Search for the cell housing the specified text and yield its (X, Y) center coordinate. 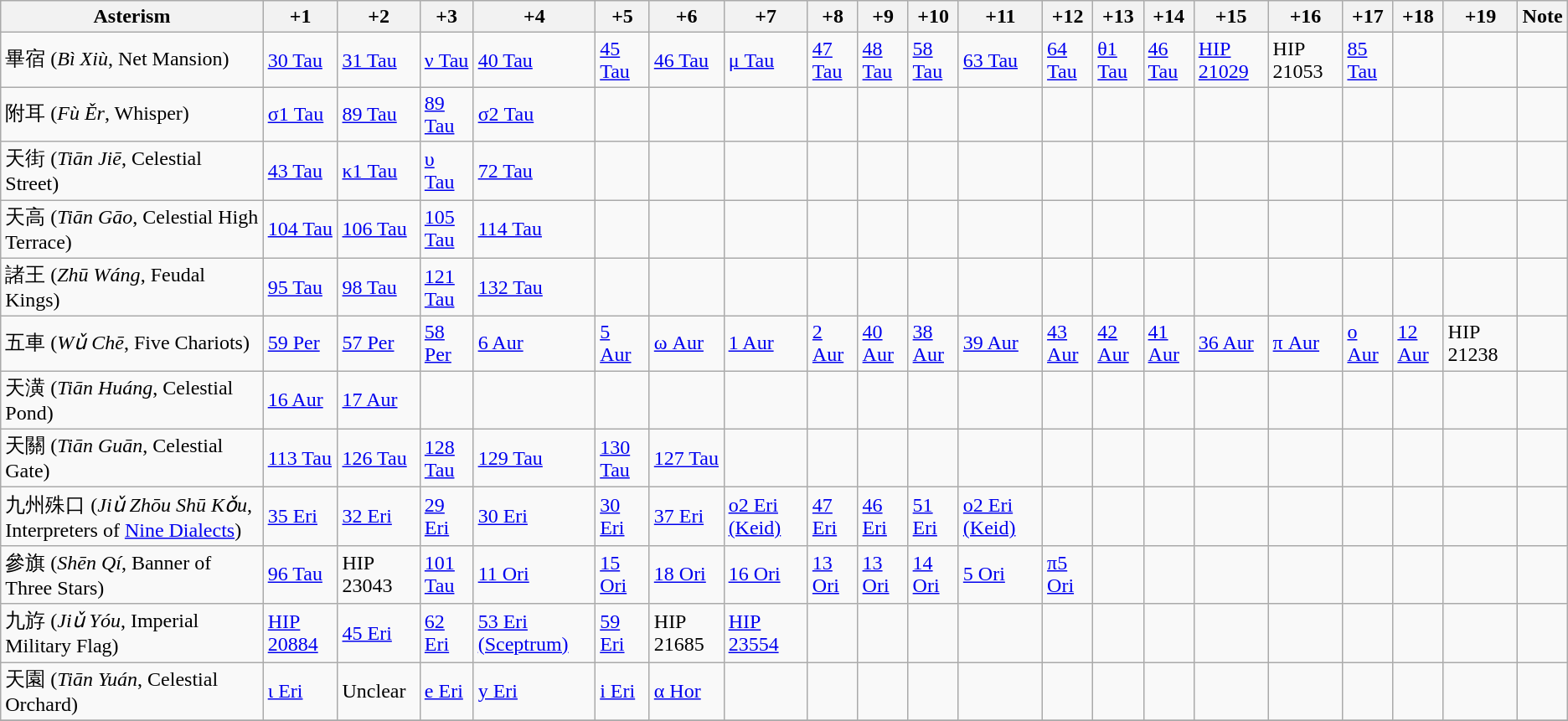
+6 (687, 17)
15 Ori (623, 574)
11 Ori (534, 574)
+9 (883, 17)
HIP 21685 (687, 633)
+2 (379, 17)
38 Aur (933, 343)
36 Aur (1231, 343)
12 Aur (1418, 343)
畢宿 (Bì Xiù, Net Mansion) (132, 60)
98 Tau (379, 287)
ι Eri (300, 691)
HIP 23043 (379, 574)
5 Aur (623, 343)
101 Tau (446, 574)
42 Aur (1118, 343)
σ1 Tau (300, 114)
+14 (1168, 17)
47 Tau (833, 60)
+19 (1481, 17)
ω Aur (687, 343)
+8 (833, 17)
132 Tau (534, 287)
九州殊口 (Jiǔ Zhōu Shū Kǒu, Interpreters of Nine Dialects) (132, 517)
天關 (Tiān Guān, Celestial Gate) (132, 458)
46 Eri (883, 517)
i Eri (623, 691)
39 Aur (1000, 343)
128 Tau (446, 458)
43 Aur (1068, 343)
HIP 21053 (1305, 60)
127 Tau (687, 458)
48 Tau (883, 60)
16 Aur (300, 400)
43 Tau (300, 171)
51 Eri (933, 517)
π5 Ori (1068, 574)
HIP 23554 (766, 633)
+10 (933, 17)
Asterism (132, 17)
5 Ori (1000, 574)
64 Tau (1068, 60)
HIP 21238 (1481, 343)
天街 (Tiān Jiē, Celestial Street) (132, 171)
諸王 (Zhū Wáng, Feudal Kings) (132, 287)
天高 (Tiān Gāo, Celestial High Terrace) (132, 229)
e Eri (446, 691)
35 Eri (300, 517)
θ1 Tau (1118, 60)
五車 (Wǔ Chē, Five Chariots) (132, 343)
113 Tau (300, 458)
41 Aur (1168, 343)
37 Eri (687, 517)
57 Per (379, 343)
58 Tau (933, 60)
+7 (766, 17)
105 Tau (446, 229)
+5 (623, 17)
40 Aur (883, 343)
59 Per (300, 343)
130 Tau (623, 458)
121 Tau (446, 287)
31 Tau (379, 60)
九斿 (Jiǔ Yóu, Imperial Military Flag) (132, 633)
+3 (446, 17)
1 Aur (766, 343)
HIP 20884 (300, 633)
45 Tau (623, 60)
62 Eri (446, 633)
16 Ori (766, 574)
2 Aur (833, 343)
μ Tau (766, 60)
天潢 (Tiān Huáng, Celestial Pond) (132, 400)
Unclear (379, 691)
85 Tau (1368, 60)
129 Tau (534, 458)
ο Aur (1368, 343)
σ2 Tau (534, 114)
天園 (Tiān Yuán, Celestial Orchard) (132, 691)
58 Per (446, 343)
附耳 (Fù Ěr, Whisper) (132, 114)
+1 (300, 17)
+17 (1368, 17)
106 Tau (379, 229)
ν Tau (446, 60)
HIP 21029 (1231, 60)
6 Aur (534, 343)
κ1 Tau (379, 171)
96 Tau (300, 574)
32 Eri (379, 517)
+11 (1000, 17)
18 Ori (687, 574)
Note (1543, 17)
參旗 (Shēn Qí, Banner of Three Stars) (132, 574)
π Aur (1305, 343)
63 Tau (1000, 60)
α Hor (687, 691)
+15 (1231, 17)
72 Tau (534, 171)
+16 (1305, 17)
126 Tau (379, 458)
+18 (1418, 17)
14 Ori (933, 574)
53 Eri (Sceptrum) (534, 633)
+12 (1068, 17)
29 Eri (446, 517)
95 Tau (300, 287)
104 Tau (300, 229)
114 Tau (534, 229)
40 Tau (534, 60)
υ Tau (446, 171)
59 Eri (623, 633)
47 Eri (833, 517)
+13 (1118, 17)
+4 (534, 17)
17 Aur (379, 400)
45 Eri (379, 633)
30 Tau (300, 60)
y Eri (534, 691)
